Extract the (X, Y) coordinate from the center of the cell holding the provided text.  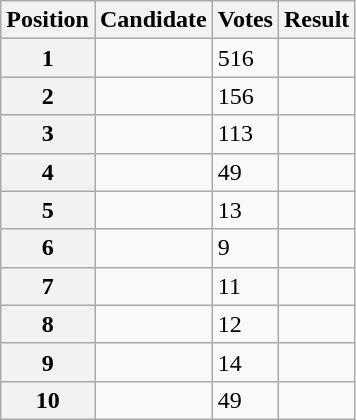
1 (48, 58)
Position (48, 20)
Votes (245, 20)
3 (48, 134)
13 (245, 210)
4 (48, 172)
12 (245, 324)
14 (245, 362)
516 (245, 58)
Candidate (153, 20)
8 (48, 324)
10 (48, 400)
113 (245, 134)
7 (48, 286)
11 (245, 286)
6 (48, 248)
5 (48, 210)
156 (245, 96)
Result (316, 20)
2 (48, 96)
